Provide the [x, y] coordinate of the cell's center where the given text is located.  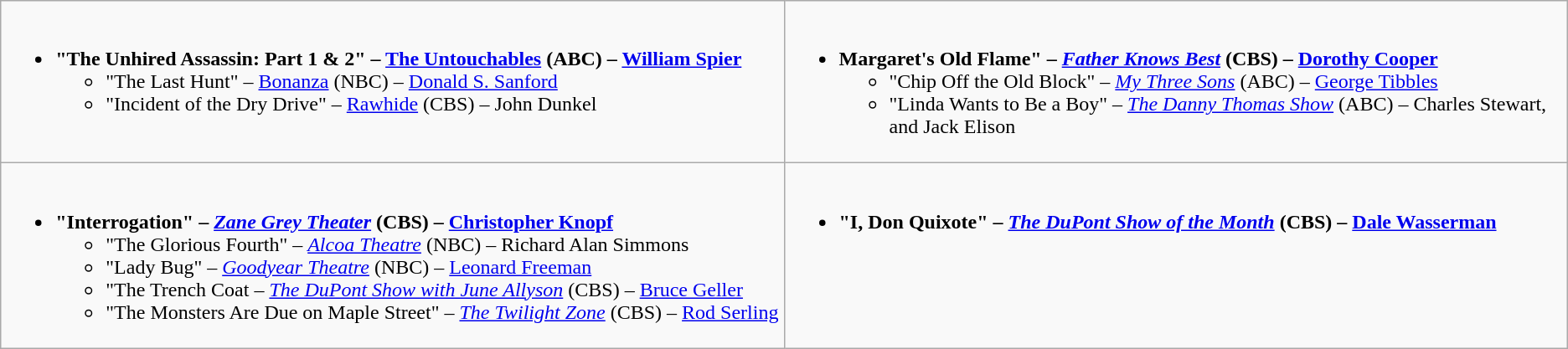
"I, Don Quixote" – The DuPont Show of the Month (CBS) – Dale Wasserman [1176, 256]
